For the text-containing cell, return its midpoint in (X, Y) coordinate format. 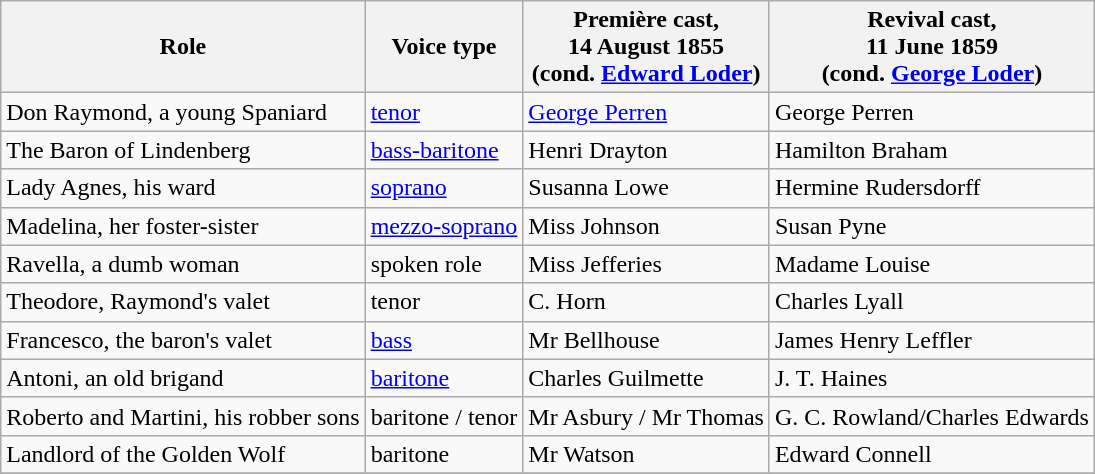
Mr Watson (646, 454)
Lady Agnes, his ward (183, 188)
Voice type (444, 47)
Don Raymond, a young Spaniard (183, 112)
Hamilton Braham (932, 150)
Susan Pyne (932, 226)
The Baron of Lindenberg (183, 150)
J. T. Haines (932, 378)
Première cast,14 August 1855(cond. Edward Loder) (646, 47)
mezzo-soprano (444, 226)
Revival cast,11 June 1859(cond. George Loder) (932, 47)
C. Horn (646, 302)
Theodore, Raymond's valet (183, 302)
Madame Louise (932, 264)
Edward Connell (932, 454)
Landlord of the Golden Wolf (183, 454)
James Henry Leffler (932, 340)
Charles Guilmette (646, 378)
Madelina, her foster-sister (183, 226)
soprano (444, 188)
Charles Lyall (932, 302)
Mr Asbury / Mr Thomas (646, 416)
Henri Drayton (646, 150)
Miss Jefferies (646, 264)
Mr Bellhouse (646, 340)
G. C. Rowland/Charles Edwards (932, 416)
Antoni, an old brigand (183, 378)
baritone / tenor (444, 416)
bass-baritone (444, 150)
bass (444, 340)
Ravella, a dumb woman (183, 264)
Role (183, 47)
Susanna Lowe (646, 188)
Roberto and Martini, his robber sons (183, 416)
spoken role (444, 264)
Hermine Rudersdorff (932, 188)
Miss Johnson (646, 226)
Francesco, the baron's valet (183, 340)
